Output the [x, y] coordinate of the center of the cell containing the given text.  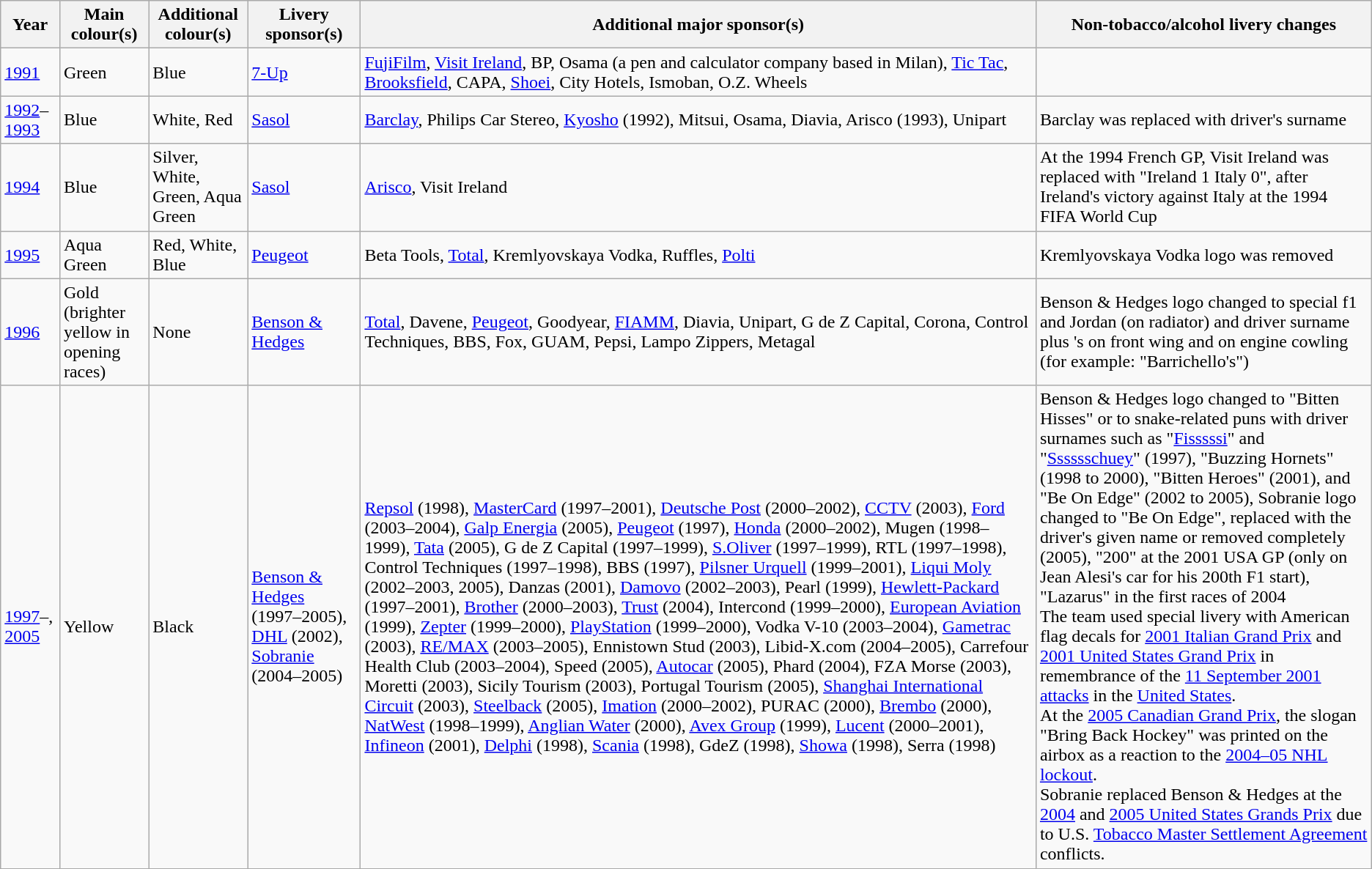
Green [104, 72]
Total, Davene, Peugeot, Goodyear, FIAMM, Diavia, Unipart, G de Z Capital, Corona, Control Techniques, BBS, Fox, GUAM, Pepsi, Lampo Zippers, Metagal [698, 332]
Barclay was replaced with driver's surname [1203, 120]
Year [31, 25]
White, Red [198, 120]
Arisco, Visit Ireland [698, 188]
Main colour(s) [104, 25]
Aqua Green [104, 255]
Benson & Hedges [304, 332]
Yellow [104, 627]
1994 [31, 188]
Additional colour(s) [198, 25]
Barclay, Philips Car Stereo, Kyosho (1992), Mitsui, Osama, Diavia, Arisco (1993), Unipart [698, 120]
Red, White, Blue [198, 255]
1991 [31, 72]
Gold (brighter yellow in opening races) [104, 332]
None [198, 332]
Black [198, 627]
Livery sponsor(s) [304, 25]
Peugeot [304, 255]
1996 [31, 332]
Silver, White, Green, Aqua Green [198, 188]
Non-tobacco/alcohol livery changes [1203, 25]
At the 1994 French GP, Visit Ireland was replaced with "Ireland 1 Italy 0", after Ireland's victory against Italy at the 1994 FIFA World Cup [1203, 188]
Kremlyovskaya Vodka logo was removed [1203, 255]
1992–1993 [31, 120]
1995 [31, 255]
Additional major sponsor(s) [698, 25]
1997–, 2005 [31, 627]
Benson & Hedges (1997–2005), DHL (2002), Sobranie (2004–2005) [304, 627]
Beta Tools, Total, Kremlyovskaya Vodka, Ruffles, Polti [698, 255]
7-Up [304, 72]
